Identify which cell holds the provided text, then report its [X, Y] central coordinate. 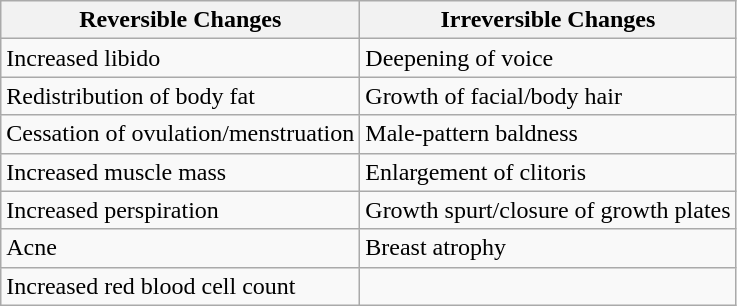
Increased muscle mass [180, 172]
Enlargement of clitoris [548, 172]
Growth spurt/closure of growth plates [548, 210]
Breast atrophy [548, 248]
Redistribution of body fat [180, 96]
Irreversible Changes [548, 20]
Increased libido [180, 58]
Increased red blood cell count [180, 286]
Deepening of voice [548, 58]
Increased perspiration [180, 210]
Acne [180, 248]
Reversible Changes [180, 20]
Cessation of ovulation/menstruation [180, 134]
Male-pattern baldness [548, 134]
Growth of facial/body hair [548, 96]
